From the cell containing the given text, extract its center point as [x, y] coordinate. 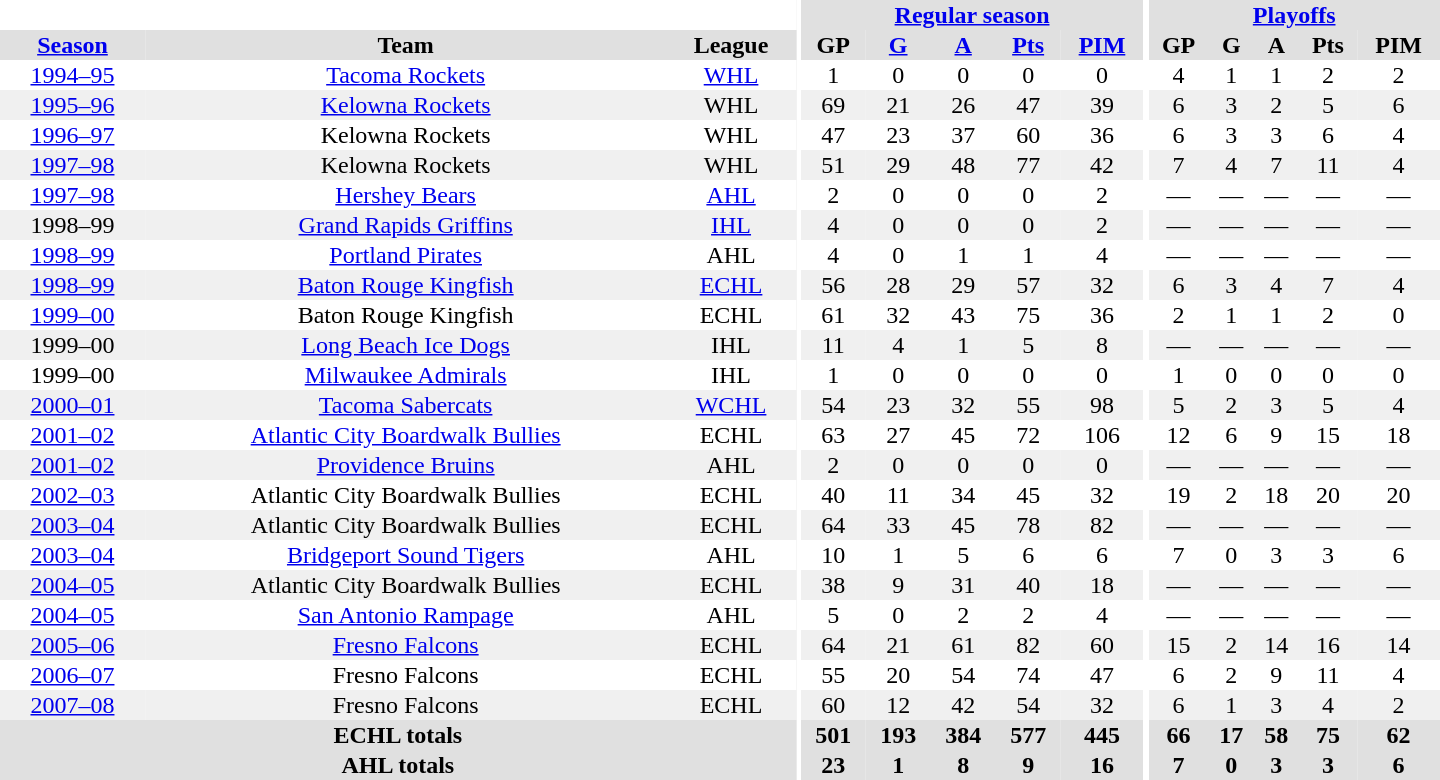
17 [1232, 735]
51 [834, 165]
Portland Pirates [406, 255]
Team [406, 45]
34 [964, 495]
26 [964, 105]
Milwaukee Admirals [406, 375]
37 [964, 135]
98 [1102, 405]
WCHL [730, 405]
2002–03 [72, 495]
27 [898, 435]
Grand Rapids Griffins [406, 225]
League [730, 45]
Season [72, 45]
74 [1028, 675]
193 [898, 735]
577 [1028, 735]
San Antonio Rampage [406, 615]
78 [1028, 525]
39 [1102, 105]
48 [964, 165]
31 [964, 585]
43 [964, 315]
AHL totals [398, 765]
ECHL totals [398, 735]
Hershey Bears [406, 195]
2006–07 [72, 675]
445 [1102, 735]
69 [834, 105]
38 [834, 585]
106 [1102, 435]
28 [898, 285]
Regular season [972, 15]
501 [834, 735]
57 [1028, 285]
Bridgeport Sound Tigers [406, 555]
Tacoma Sabercats [406, 405]
Tacoma Rockets [406, 75]
63 [834, 435]
2000–01 [72, 405]
Playoffs [1294, 15]
1995–96 [72, 105]
62 [1398, 735]
56 [834, 285]
19 [1178, 495]
72 [1028, 435]
66 [1178, 735]
384 [964, 735]
10 [834, 555]
1996–97 [72, 135]
2005–06 [72, 645]
Long Beach Ice Dogs [406, 345]
58 [1276, 735]
2007–08 [72, 705]
77 [1028, 165]
33 [898, 525]
Providence Bruins [406, 465]
1994–95 [72, 75]
